Find where the given text appears and provide that cell's center as [x, y] coordinate. 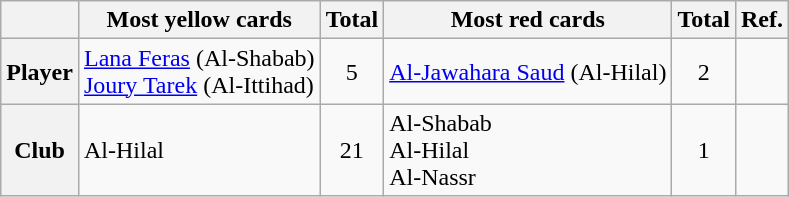
Ref. [762, 20]
Al-Hilal [199, 150]
Most yellow cards [199, 20]
Player [40, 72]
Lana Feras (Al-Shabab) Joury Tarek (Al-Ittihad) [199, 72]
1 [704, 150]
21 [352, 150]
Al-Jawahara Saud (Al-Hilal) [528, 72]
Club [40, 150]
Al-ShababAl-HilalAl-Nassr [528, 150]
5 [352, 72]
2 [704, 72]
Most red cards [528, 20]
